Output the (x, y) coordinate of the center of the cell containing the given text.  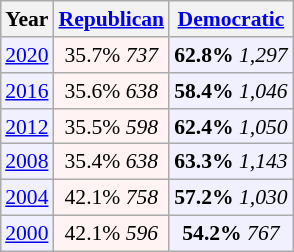
2020 (26, 55)
35.5% 598 (111, 126)
42.1% 758 (111, 197)
62.8% 1,297 (230, 55)
Democratic (230, 19)
2008 (26, 162)
62.4% 1,050 (230, 126)
63.3% 1,143 (230, 162)
2000 (26, 233)
35.7% 737 (111, 55)
58.4% 1,046 (230, 91)
35.4% 638 (111, 162)
2016 (26, 91)
Republican (111, 19)
42.1% 596 (111, 233)
2012 (26, 126)
57.2% 1,030 (230, 197)
Year (26, 19)
2004 (26, 197)
54.2% 767 (230, 233)
35.6% 638 (111, 91)
